Return [x, y] of the center of cell containing provided text 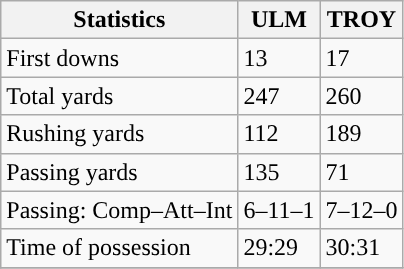
Rushing yards [120, 134]
6–11–1 [279, 210]
13 [279, 58]
189 [362, 134]
112 [279, 134]
Statistics [120, 20]
135 [279, 172]
260 [362, 96]
17 [362, 58]
ULM [279, 20]
TROY [362, 20]
29:29 [279, 248]
Total yards [120, 96]
First downs [120, 58]
71 [362, 172]
Passing yards [120, 172]
7–12–0 [362, 210]
Passing: Comp–Att–Int [120, 210]
30:31 [362, 248]
Time of possession [120, 248]
247 [279, 96]
